Find where the given text appears and provide that cell's center as [x, y] coordinate. 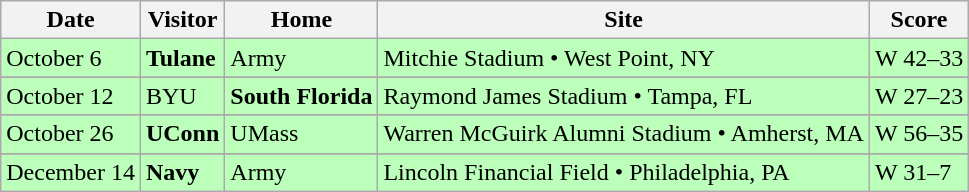
UConn [182, 134]
December 14 [71, 172]
W 27–23 [918, 96]
Warren McGuirk Alumni Stadium • Amherst, MA [624, 134]
Navy [182, 172]
October 26 [71, 134]
Home [302, 20]
October 6 [71, 58]
W 31–7 [918, 172]
W 42–33 [918, 58]
W 56–35 [918, 134]
Lincoln Financial Field • Philadelphia, PA [624, 172]
Tulane [182, 58]
Site [624, 20]
Raymond James Stadium • Tampa, FL [624, 96]
Mitchie Stadium • West Point, NY [624, 58]
BYU [182, 96]
Score [918, 20]
Date [71, 20]
October 12 [71, 96]
South Florida [302, 96]
Visitor [182, 20]
UMass [302, 134]
